Extract the [x, y] coordinate from the center of the cell holding the provided text.  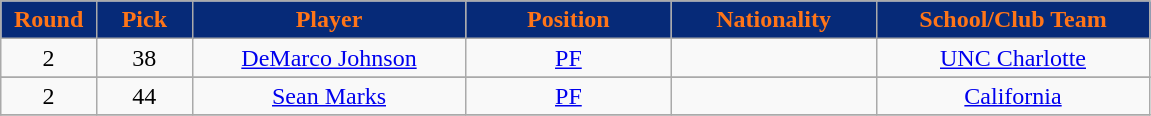
38 [144, 58]
Pick [144, 20]
California [1013, 96]
44 [144, 96]
Player [329, 20]
Round [49, 20]
DeMarco Johnson [329, 58]
School/Club Team [1013, 20]
Nationality [774, 20]
Sean Marks [329, 96]
UNC Charlotte [1013, 58]
Position [568, 20]
